Provide the [X, Y] coordinate of the cell's center where the given text is located.  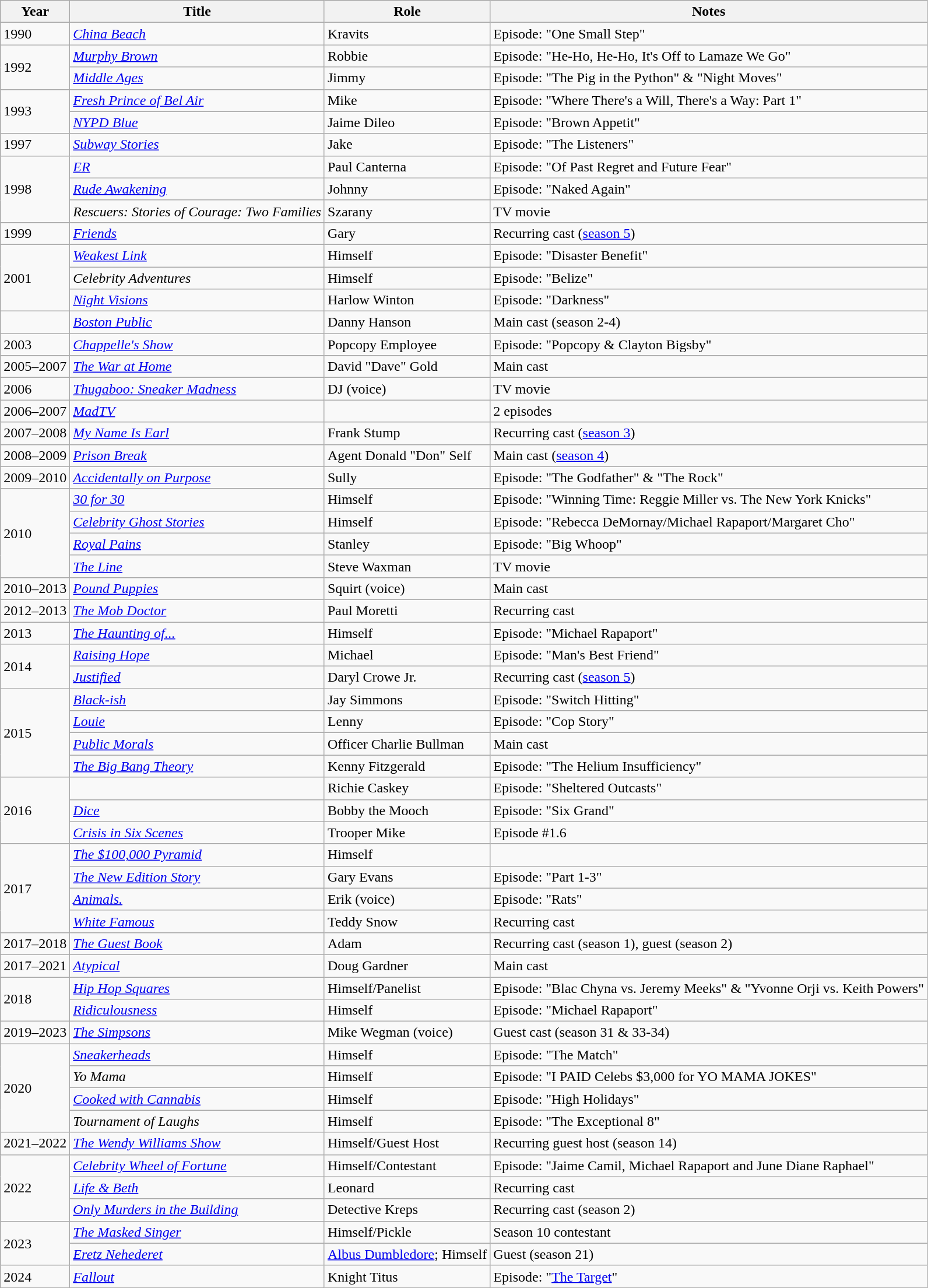
The Line [197, 566]
Black-ish [197, 700]
Celebrity Ghost Stories [197, 522]
Title [197, 12]
The New Edition Story [197, 877]
Episode: "High Holidays" [709, 1099]
ER [197, 167]
Szarany [407, 211]
Accidentally on Purpose [197, 478]
Episode: "Cop Story" [709, 722]
2014 [35, 666]
2022 [35, 1188]
Episode: "The Exceptional 8" [709, 1121]
Year [35, 12]
Adam [407, 943]
Stanley [407, 544]
2008–2009 [35, 455]
Celebrity Adventures [197, 278]
Episode: "Brown Appetit" [709, 122]
Boston Public [197, 322]
2024 [35, 1276]
Frank Stump [407, 433]
Danny Hanson [407, 322]
2005–2007 [35, 367]
The War at Home [197, 367]
Lenny [407, 722]
The Haunting of... [197, 633]
Richie Caskey [407, 788]
2018 [35, 999]
2006 [35, 389]
Episode: "Sheltered Outcasts" [709, 788]
2015 [35, 733]
Gary Evans [407, 877]
Kenny Fitzgerald [407, 766]
2003 [35, 345]
1993 [35, 111]
Episode: "The Listeners" [709, 145]
Paul Canterna [407, 167]
Role [407, 12]
Daryl Crowe Jr. [407, 678]
2006–2007 [35, 411]
Fallout [197, 1276]
Guest (season 21) [709, 1254]
2001 [35, 278]
Knight Titus [407, 1276]
Trooper Mike [407, 833]
Jaime Dileo [407, 122]
2007–2008 [35, 433]
Gary [407, 233]
Harlow Winton [407, 300]
Public Morals [197, 744]
Justified [197, 678]
Himself/Pickle [407, 1232]
The Simpsons [197, 1033]
Friends [197, 233]
Ridiculousness [197, 1010]
Cooked with Cannabis [197, 1099]
Paul Moretti [407, 610]
Jay Simmons [407, 700]
2012–2013 [35, 610]
China Beach [197, 34]
David "Dave" Gold [407, 367]
2017–2021 [35, 966]
Prison Break [197, 455]
Pound Puppies [197, 588]
Dice [197, 810]
Guest cast (season 31 & 33-34) [709, 1033]
2019–2023 [35, 1033]
Episode: "I PAID Celebs $3,000 for YO MAMA JOKES" [709, 1077]
Episode #1.6 [709, 833]
Middle Ages [197, 78]
Episode: "The Pig in the Python" & "Night Moves" [709, 78]
Fresh Prince of Bel Air [197, 100]
Johnny [407, 189]
Rude Awakening [197, 189]
Kravits [407, 34]
Recurring cast (season 1), guest (season 2) [709, 943]
Michael [407, 655]
Jake [407, 145]
Episode: "Rebecca DeMornay/Michael Rapaport/Margaret Cho" [709, 522]
Bobby the Mooch [407, 810]
Thugaboo: Sneaker Madness [197, 389]
The $100,000 Pyramid [197, 855]
Mike [407, 100]
Jimmy [407, 78]
MadTV [197, 411]
Detective Kreps [407, 1210]
Eretz Nehederet [197, 1254]
Episode: "Popcopy & Clayton Bigsby" [709, 345]
Agent Donald "Don" Self [407, 455]
2017–2018 [35, 943]
Weakest Link [197, 255]
Recurring cast (season 3) [709, 433]
Mike Wegman (voice) [407, 1033]
Episode: "Blac Chyna vs. Jeremy Meeks" & "Yvonne Orji vs. Keith Powers" [709, 988]
30 for 30 [197, 500]
Albus Dumbledore; Himself [407, 1254]
2013 [35, 633]
Episode: "Switch Hitting" [709, 700]
Rescuers: Stories of Courage: Two Families [197, 211]
Episode: "The Target" [709, 1276]
Episode: "One Small Step" [709, 34]
Doug Gardner [407, 966]
1990 [35, 34]
Life & Beth [197, 1188]
The Big Bang Theory [197, 766]
White Famous [197, 921]
2009–2010 [35, 478]
2017 [35, 888]
DJ (voice) [407, 389]
1999 [35, 233]
Episode: "Where There's a Will, There's a Way: Part 1" [709, 100]
Episode: "Naked Again" [709, 189]
Episode: "Six Grand" [709, 810]
2010–2013 [35, 588]
Recurring guest host (season 14) [709, 1143]
Episode: "Jaime Camil, Michael Rapaport and June Diane Raphael" [709, 1166]
The Wendy Williams Show [197, 1143]
Night Visions [197, 300]
Himself/Contestant [407, 1166]
Teddy Snow [407, 921]
Erik (voice) [407, 899]
NYPD Blue [197, 122]
Sneakerheads [197, 1055]
2010 [35, 533]
Season 10 contestant [709, 1232]
Main cast (season 2-4) [709, 322]
Celebrity Wheel of Fortune [197, 1166]
Episode: "The Helium Insufficiency" [709, 766]
Steve Waxman [407, 566]
Hip Hop Squares [197, 988]
Episode: "Of Past Regret and Future Fear" [709, 167]
Episode: "Disaster Benefit" [709, 255]
2023 [35, 1243]
2020 [35, 1088]
Himself/Panelist [407, 988]
Subway Stories [197, 145]
Yo Mama [197, 1077]
Murphy Brown [197, 56]
1997 [35, 145]
My Name Is Earl [197, 433]
Popcopy Employee [407, 345]
Episode: "The Godfather" & "The Rock" [709, 478]
The Guest Book [197, 943]
Episode: "Belize" [709, 278]
Episode: "Rats" [709, 899]
2016 [35, 810]
Robbie [407, 56]
Episode: "The Match" [709, 1055]
Crisis in Six Scenes [197, 833]
Episode: "He-Ho, He-Ho, It's Off to Lamaze We Go" [709, 56]
Atypical [197, 966]
1992 [35, 67]
Sully [407, 478]
Louie [197, 722]
Leonard [407, 1188]
Squirt (voice) [407, 588]
Raising Hope [197, 655]
Chappelle's Show [197, 345]
Main cast (season 4) [709, 455]
Episode: "Part 1-3" [709, 877]
Episode: "Winning Time: Reggie Miller vs. The New York Knicks" [709, 500]
Only Murders in the Building [197, 1210]
The Masked Singer [197, 1232]
Himself/Guest Host [407, 1143]
Recurring cast (season 2) [709, 1210]
Royal Pains [197, 544]
Episode: "Man's Best Friend" [709, 655]
Episode: "Big Whoop" [709, 544]
Animals. [197, 899]
Episode: "Darkness" [709, 300]
Officer Charlie Bullman [407, 744]
Tournament of Laughs [197, 1121]
The Mob Doctor [197, 610]
2021–2022 [35, 1143]
Notes [709, 12]
1998 [35, 189]
2 episodes [709, 411]
